Determine the (X, Y) coordinate at the center of the cell enclosing the given text.  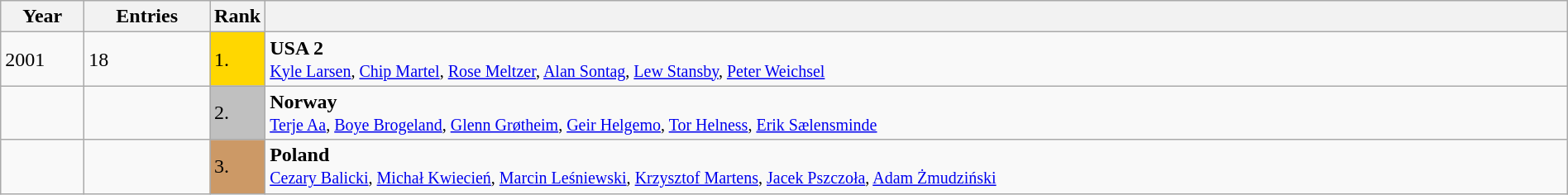
Rank (238, 17)
18 (147, 59)
USA 2 Kyle Larsen, Chip Martel, Rose Meltzer, Alan Sontag, Lew Stansby, Peter Weichsel (916, 59)
PolandCezary Balicki, Michał Kwiecień, Marcin Leśniewski, Krzysztof Martens, Jacek Pszczoła, Adam Żmudziński (916, 167)
2. (238, 112)
Year (43, 17)
2001 (43, 59)
Entries (147, 17)
NorwayTerje Aa, Boye Brogeland, Glenn Grøtheim, Geir Helgemo, Tor Helness, Erik Sælensminde (916, 112)
1. (238, 59)
3. (238, 167)
